Return (X, Y) of the center of cell containing provided text 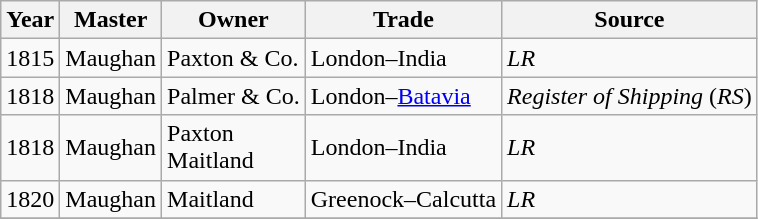
Palmer & Co. (234, 96)
1820 (30, 199)
Paxton & Co. (234, 58)
Trade (403, 20)
Maitland (234, 199)
1815 (30, 58)
Source (630, 20)
Greenock–Calcutta (403, 199)
Year (30, 20)
Register of Shipping (RS) (630, 96)
London–Batavia (403, 96)
PaxtonMaitland (234, 148)
Owner (234, 20)
Master (111, 20)
